From the cell containing the given text, extract its center point as (x, y) coordinate. 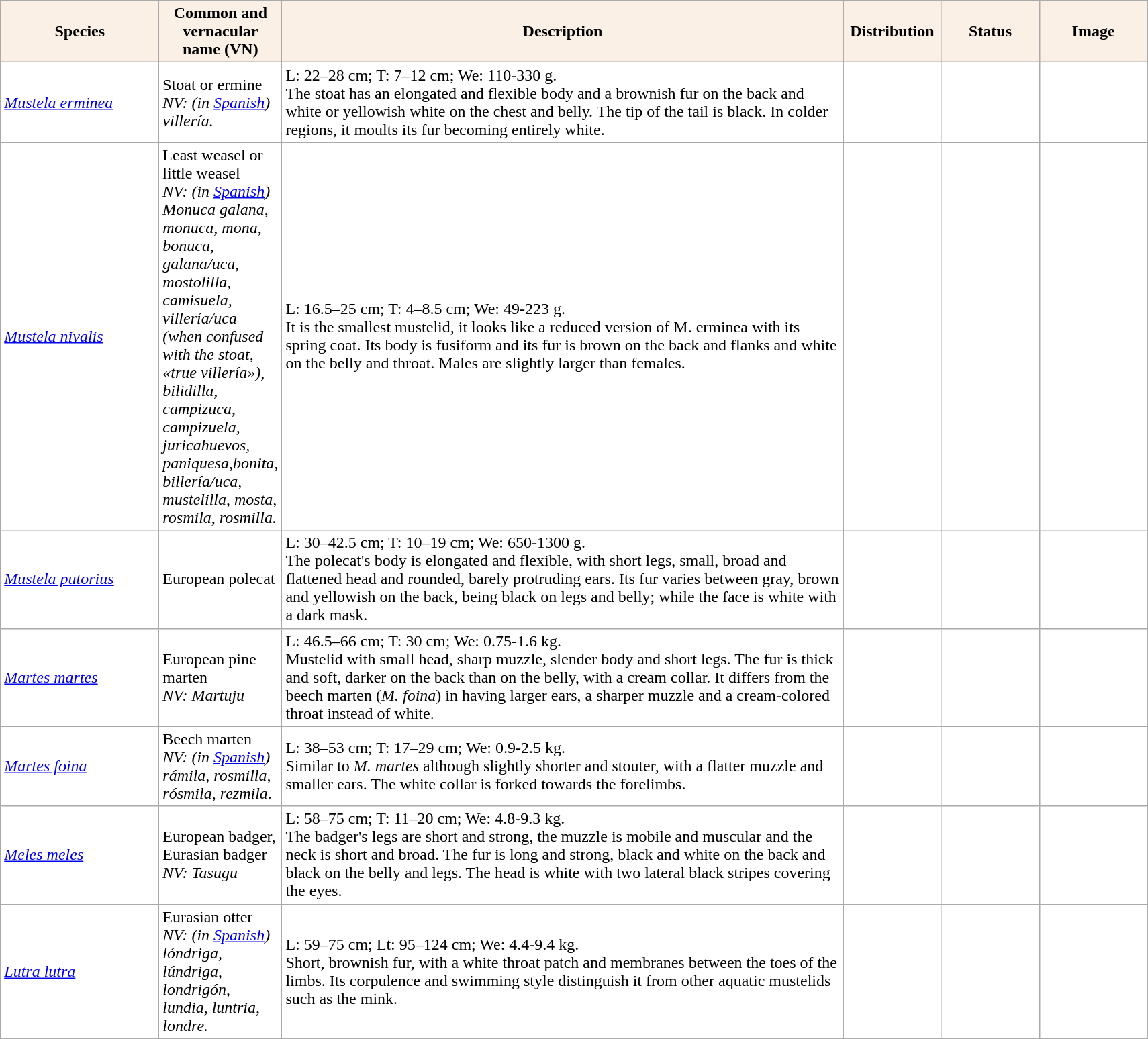
European pine martenNV: Martuju (220, 677)
Status (990, 32)
Martes martes (80, 677)
European badger, Eurasian badgerNV: Tasugu (220, 855)
Distribution (892, 32)
Martes foina (80, 766)
Meles meles (80, 855)
Species (80, 32)
Beech martenNV: (in Spanish) rámila, rosmilla, rósmila, rezmila. (220, 766)
Eurasian otterNV: (in Spanish) lóndriga, lúndriga, londrigón, lundia, luntria, londre. (220, 971)
Description (563, 32)
Lutra lutra (80, 971)
Mustela putorius (80, 579)
Mustela erminea (80, 102)
Stoat or ermineNV: (in Spanish) villería. (220, 102)
Common and vernacular name (VN) (220, 32)
European polecat (220, 579)
Mustela nivalis (80, 336)
Image (1093, 32)
